Search for the cell housing the specified text and yield its [x, y] center coordinate. 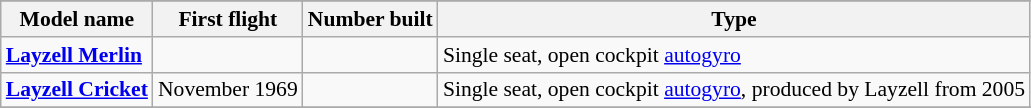
Single seat, open cockpit autogyro [734, 55]
Model name [77, 19]
Type [734, 19]
Single seat, open cockpit autogyro, produced by Layzell from 2005 [734, 90]
Layzell Merlin [77, 55]
Number built [370, 19]
November 1969 [228, 90]
First flight [228, 19]
Layzell Cricket [77, 90]
